Search for the cell housing the specified text and yield its [x, y] center coordinate. 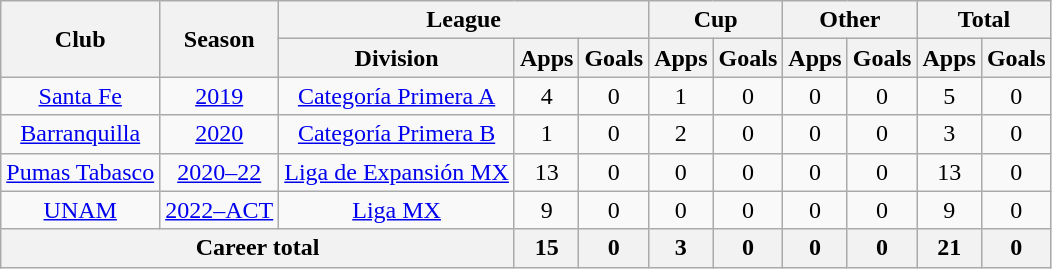
4 [546, 96]
2020–22 [220, 172]
Other [850, 20]
Barranquilla [80, 134]
Season [220, 39]
Liga MX [397, 210]
Categoría Primera A [397, 96]
League [464, 20]
Total [984, 20]
Club [80, 39]
15 [546, 248]
2022–ACT [220, 210]
2020 [220, 134]
Division [397, 58]
Liga de Expansión MX [397, 172]
Pumas Tabasco [80, 172]
Cup [716, 20]
5 [949, 96]
Career total [258, 248]
2019 [220, 96]
Categoría Primera B [397, 134]
UNAM [80, 210]
2 [681, 134]
21 [949, 248]
Santa Fe [80, 96]
